Locate the cell with the specified text and output its [X, Y] center coordinate. 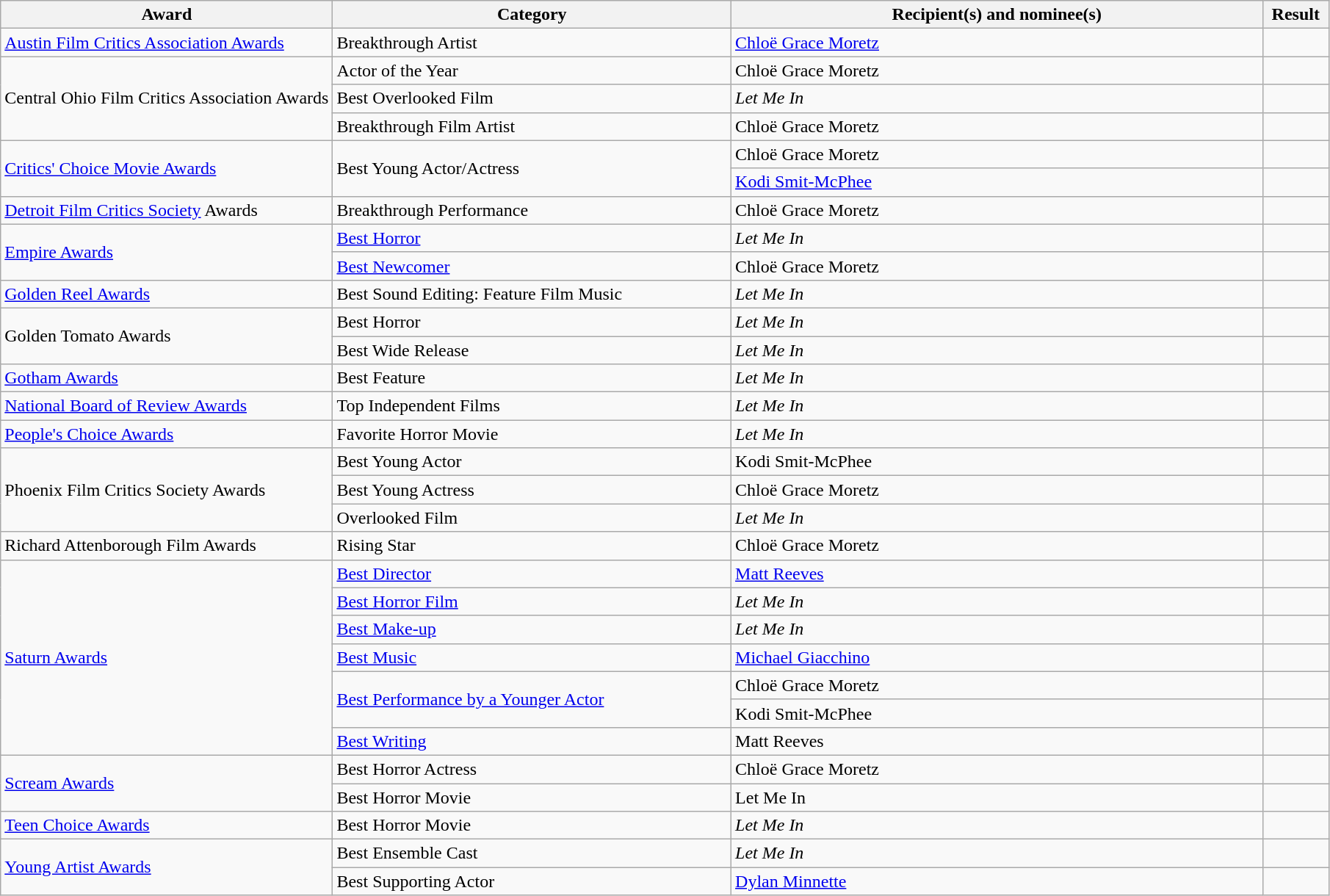
Austin Film Critics Association Awards [167, 43]
Best Ensemble Cast [532, 853]
Saturn Awards [167, 657]
Rising Star [532, 546]
Richard Attenborough Film Awards [167, 546]
Best Wide Release [532, 350]
Category [532, 15]
Golden Reel Awards [167, 294]
Central Ohio Film Critics Association Awards [167, 98]
Best Performance by a Younger Actor [532, 699]
Detroit Film Critics Society Awards [167, 210]
National Board of Review Awards [167, 406]
Gotham Awards [167, 378]
Breakthrough Film Artist [532, 126]
Empire Awards [167, 252]
Favorite Horror Movie [532, 434]
Actor of the Year [532, 71]
Best Young Actor [532, 462]
Critics' Choice Movie Awards [167, 168]
Best Horror Actress [532, 769]
Teen Choice Awards [167, 825]
Scream Awards [167, 783]
Best Horror Film [532, 601]
Best Sound Editing: Feature Film Music [532, 294]
Best Writing [532, 741]
Award [167, 15]
Result [1295, 15]
Michael Giacchino [997, 657]
Phoenix Film Critics Society Awards [167, 490]
Best Young Actress [532, 490]
Best Make-up [532, 629]
Breakthrough Artist [532, 43]
Best Music [532, 657]
People's Choice Awards [167, 434]
Breakthrough Performance [532, 210]
Best Director [532, 574]
Top Independent Films [532, 406]
Best Supporting Actor [532, 881]
Best Overlooked Film [532, 98]
Overlooked Film [532, 518]
Young Artist Awards [167, 867]
Best Feature [532, 378]
Dylan Minnette [997, 881]
Best Young Actor/Actress [532, 168]
Recipient(s) and nominee(s) [997, 15]
Golden Tomato Awards [167, 336]
Best Newcomer [532, 266]
